Provide the [X, Y] coordinate of the cell's center where the given text is located.  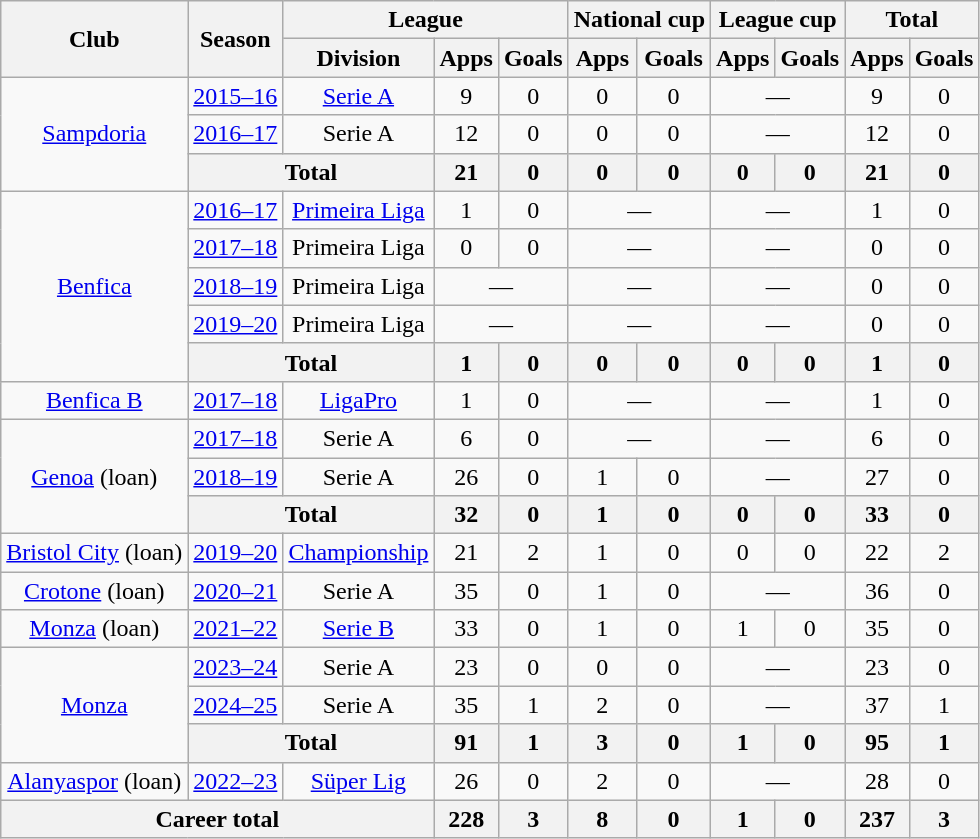
Benfica [94, 286]
2023–24 [236, 667]
League [426, 20]
22 [877, 553]
2015–16 [236, 96]
Serie B [358, 629]
LigaPro [358, 400]
237 [877, 819]
Monza (loan) [94, 629]
League cup [778, 20]
Alanyaspor (loan) [94, 781]
Season [236, 39]
2021–22 [236, 629]
Division [358, 58]
National cup [639, 20]
2024–25 [236, 705]
37 [877, 705]
2020–21 [236, 591]
Crotone (loan) [94, 591]
28 [877, 781]
32 [466, 515]
27 [877, 477]
91 [466, 743]
36 [877, 591]
Career total [218, 819]
Club [94, 39]
95 [877, 743]
228 [466, 819]
8 [602, 819]
2022–23 [236, 781]
Süper Lig [358, 781]
Genoa (loan) [94, 476]
Sampdoria [94, 134]
Championship [358, 553]
Bristol City (loan) [94, 553]
Monza [94, 705]
Benfica B [94, 400]
